Provide the (X, Y) coordinate of the cell's center where the given text is located.  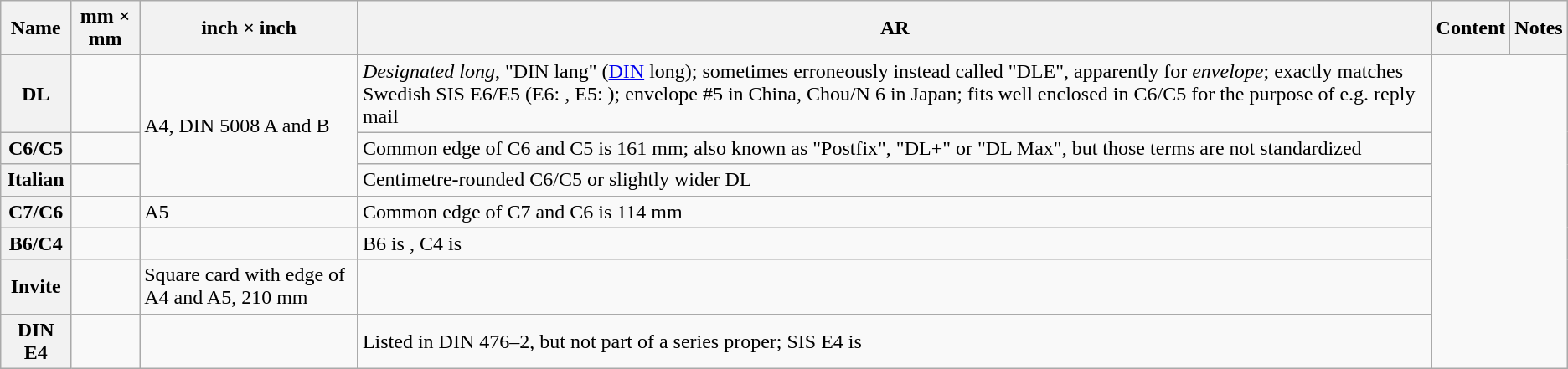
A5 (250, 212)
mm × mm (106, 28)
B6 is , C4 is (895, 243)
Square card with edge of A4 and A5, 210 mm (250, 286)
Content (1471, 28)
DL (36, 94)
Centimetre-rounded C6/C5 or slightly wider DL (895, 180)
Italian (36, 180)
Notes (1539, 28)
C6/C5 (36, 148)
Listed in DIN 476–2, but not part of a series proper; SIS E4 is (895, 341)
C7/C6 (36, 212)
Name (36, 28)
inch × inch (250, 28)
B6/C4 (36, 243)
A4, DIN 5008 A and B (250, 126)
Invite (36, 286)
Common edge of C6 and C5 is 161 mm; also known as "Postfix", "DL+" or "DL Max", but those terms are not standardized (895, 148)
Common edge of C7 and C6 is 114 mm (895, 212)
AR (895, 28)
DIN E4 (36, 341)
